Find where the given text appears and provide that cell's center as (X, Y) coordinate. 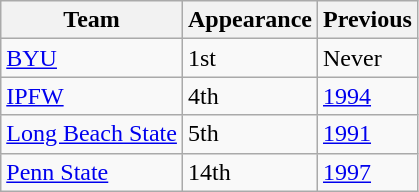
Team (92, 20)
5th (250, 134)
14th (250, 172)
1997 (367, 172)
4th (250, 96)
IPFW (92, 96)
1st (250, 58)
1994 (367, 96)
Previous (367, 20)
1991 (367, 134)
BYU (92, 58)
Penn State (92, 172)
Long Beach State (92, 134)
Appearance (250, 20)
Never (367, 58)
